Provide the [x, y] coordinate of the cell's center where the given text is located.  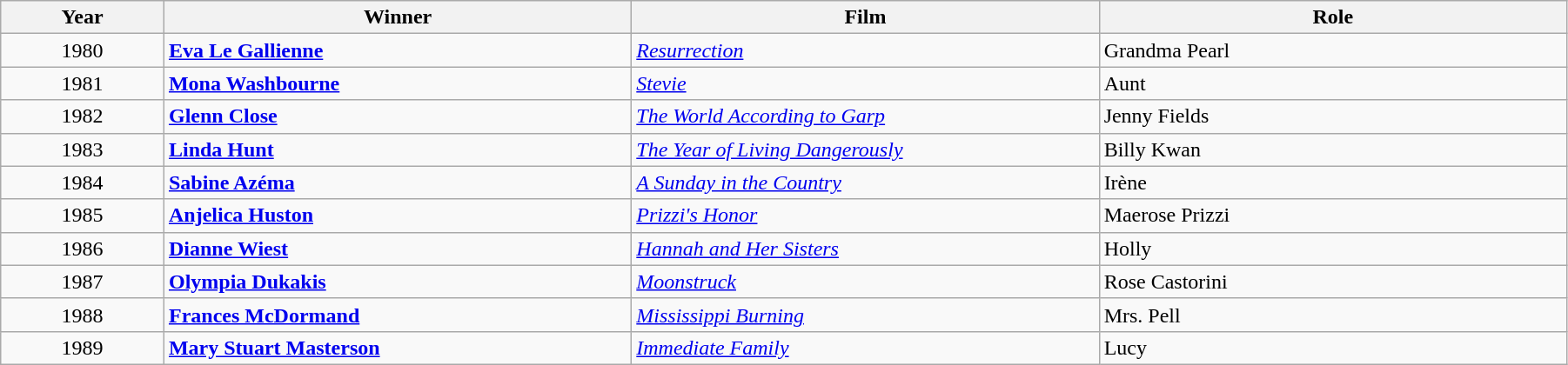
Sabine Azéma [397, 182]
1981 [83, 83]
Hannah and Her Sisters [865, 249]
Mary Stuart Masterson [397, 348]
Rose Castorini [1333, 282]
Grandma Pearl [1333, 50]
Mrs. Pell [1333, 315]
A Sunday in the Country [865, 182]
Dianne Wiest [397, 249]
Irène [1333, 182]
The Year of Living Dangerously [865, 149]
Lucy [1333, 348]
Prizzi's Honor [865, 216]
Maerose Prizzi [1333, 216]
Role [1333, 17]
Stevie [865, 83]
Resurrection [865, 50]
Billy Kwan [1333, 149]
1988 [83, 315]
Moonstruck [865, 282]
1982 [83, 116]
1987 [83, 282]
Year [83, 17]
Linda Hunt [397, 149]
1984 [83, 182]
Anjelica Huston [397, 216]
1986 [83, 249]
1983 [83, 149]
The World According to Garp [865, 116]
Mississippi Burning [865, 315]
Mona Washbourne [397, 83]
Winner [397, 17]
Immediate Family [865, 348]
Film [865, 17]
Olympia Dukakis [397, 282]
Jenny Fields [1333, 116]
1989 [83, 348]
Holly [1333, 249]
1980 [83, 50]
Aunt [1333, 83]
Frances McDormand [397, 315]
Eva Le Gallienne [397, 50]
Glenn Close [397, 116]
1985 [83, 216]
